Capture the cell that displays the provided text and extract its [x, y] central coordinate. 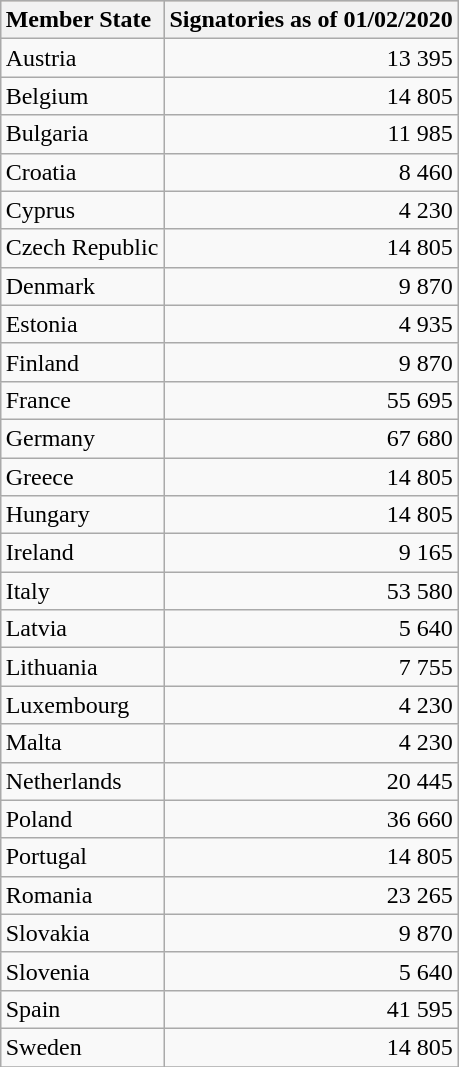
7 755 [311, 667]
11 985 [311, 134]
Belgium [82, 96]
Spain [82, 1009]
Luxembourg [82, 705]
Slovakia [82, 933]
Italy [82, 591]
67 680 [311, 438]
13 395 [311, 58]
Latvia [82, 629]
4 935 [311, 324]
Hungary [82, 515]
53 580 [311, 591]
36 660 [311, 819]
France [82, 400]
9 165 [311, 553]
Malta [82, 743]
Signatories as of 01/02/2020 [311, 20]
Sweden [82, 1047]
Croatia [82, 172]
Netherlands [82, 781]
Ireland [82, 553]
Slovenia [82, 971]
20 445 [311, 781]
Poland [82, 819]
Bulgaria [82, 134]
Cyprus [82, 210]
Romania [82, 895]
8 460 [311, 172]
Germany [82, 438]
Lithuania [82, 667]
Member State [82, 20]
Portugal [82, 857]
Estonia [82, 324]
23 265 [311, 895]
41 595 [311, 1009]
Denmark [82, 286]
Czech Republic [82, 248]
55 695 [311, 400]
Finland [82, 362]
Greece [82, 477]
Austria [82, 58]
